Locate the cell with the specified text and output its [X, Y] center coordinate. 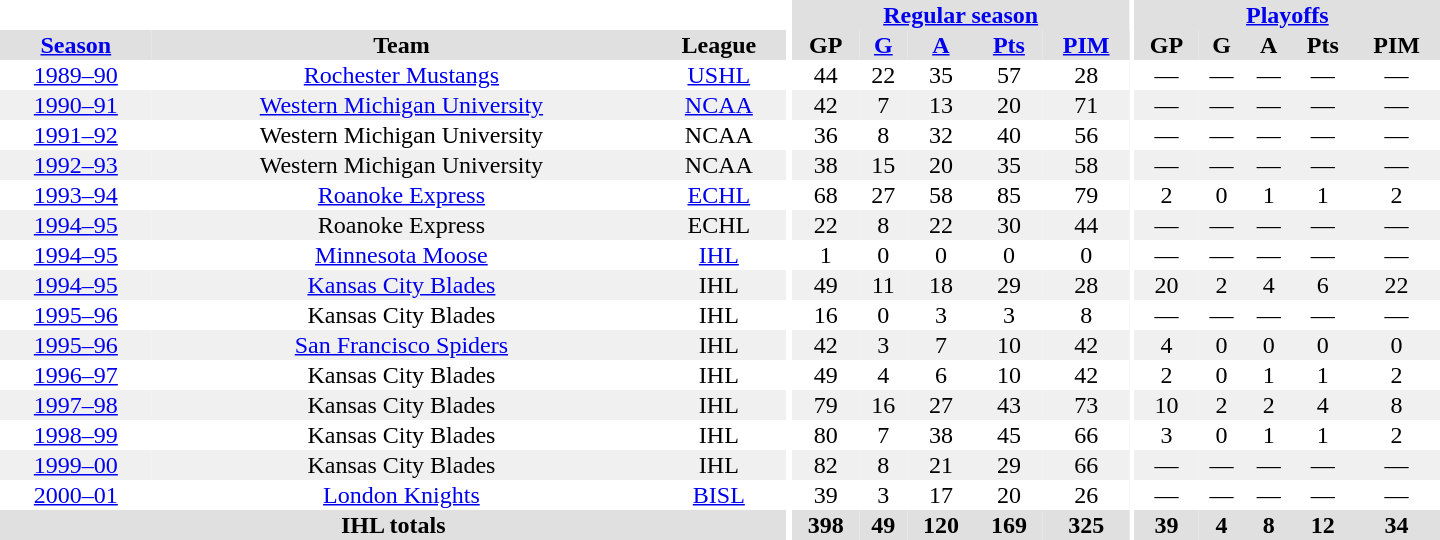
57 [1009, 75]
Rochester Mustangs [402, 75]
1991–92 [76, 135]
12 [1322, 525]
1998–99 [76, 435]
Minnesota Moose [402, 255]
2000–01 [76, 495]
43 [1009, 405]
San Francisco Spiders [402, 345]
Season [76, 45]
85 [1009, 195]
Playoffs [1288, 15]
USHL [718, 75]
15 [884, 165]
League [718, 45]
BISL [718, 495]
13 [941, 105]
325 [1086, 525]
34 [1396, 525]
1999–00 [76, 465]
398 [826, 525]
IHL totals [394, 525]
1993–94 [76, 195]
1990–91 [76, 105]
82 [826, 465]
169 [1009, 525]
11 [884, 285]
32 [941, 135]
1997–98 [76, 405]
40 [1009, 135]
21 [941, 465]
120 [941, 525]
30 [1009, 225]
1992–93 [76, 165]
68 [826, 195]
26 [1086, 495]
73 [1086, 405]
36 [826, 135]
London Knights [402, 495]
45 [1009, 435]
Team [402, 45]
80 [826, 435]
1996–97 [76, 375]
17 [941, 495]
1989–90 [76, 75]
71 [1086, 105]
Regular season [961, 15]
18 [941, 285]
56 [1086, 135]
